Identify which cell holds the provided text, then report its (X, Y) central coordinate. 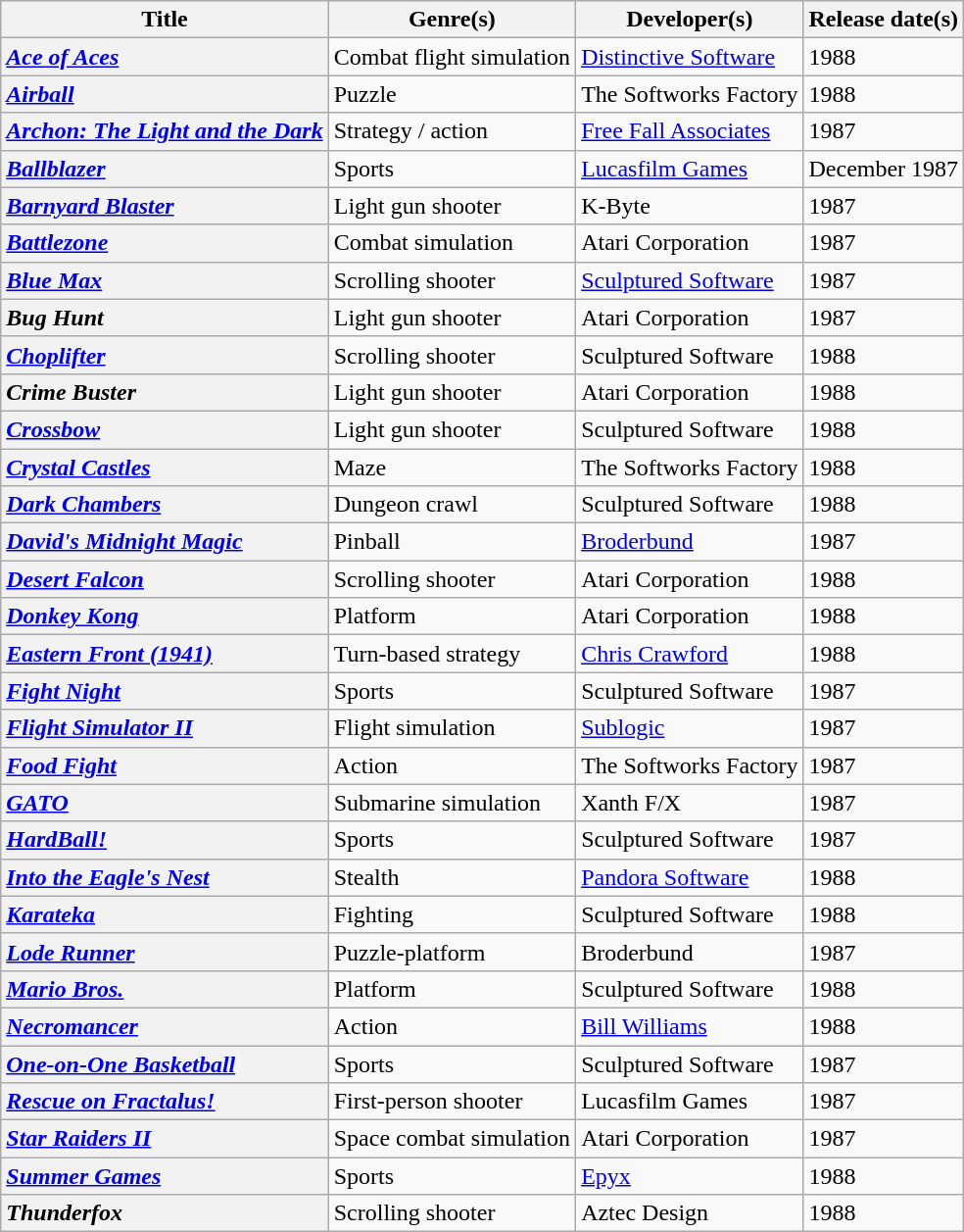
Strategy / action (452, 131)
David's Midnight Magic (165, 542)
Combat simulation (452, 243)
Epyx (690, 1176)
Star Raiders II (165, 1139)
Fight Night (165, 691)
Food Fight (165, 765)
Free Fall Associates (690, 131)
Flight Simulator II (165, 728)
Submarine simulation (452, 803)
Puzzle (452, 94)
Karateka (165, 914)
Pinball (452, 542)
Ace of Aces (165, 57)
Distinctive Software (690, 57)
Dark Chambers (165, 505)
Maze (452, 468)
HardBall! (165, 840)
Dungeon crawl (452, 505)
Release date(s) (884, 20)
Choplifter (165, 355)
Pandora Software (690, 877)
Combat flight simulation (452, 57)
Puzzle-platform (452, 952)
Bill Williams (690, 1026)
Turn-based strategy (452, 654)
Genre(s) (452, 20)
Aztec Design (690, 1213)
Blue Max (165, 280)
Battlezone (165, 243)
Chris Crawford (690, 654)
Title (165, 20)
K-Byte (690, 206)
Crystal Castles (165, 468)
Sublogic (690, 728)
Space combat simulation (452, 1139)
Thunderfox (165, 1213)
Necromancer (165, 1026)
Archon: The Light and the Dark (165, 131)
Airball (165, 94)
Eastern Front (1941) (165, 654)
Summer Games (165, 1176)
Barnyard Blaster (165, 206)
December 1987 (884, 169)
Lode Runner (165, 952)
Crossbow (165, 429)
Into the Eagle's Nest (165, 877)
First-person shooter (452, 1102)
Fighting (452, 914)
Crime Buster (165, 392)
GATO (165, 803)
Ballblazer (165, 169)
Stealth (452, 877)
One-on-One Basketball (165, 1063)
Rescue on Fractalus! (165, 1102)
Desert Falcon (165, 579)
Xanth F/X (690, 803)
Mario Bros. (165, 989)
Bug Hunt (165, 318)
Flight simulation (452, 728)
Donkey Kong (165, 616)
Developer(s) (690, 20)
